From the cell containing the given text, extract its center point as (X, Y) coordinate. 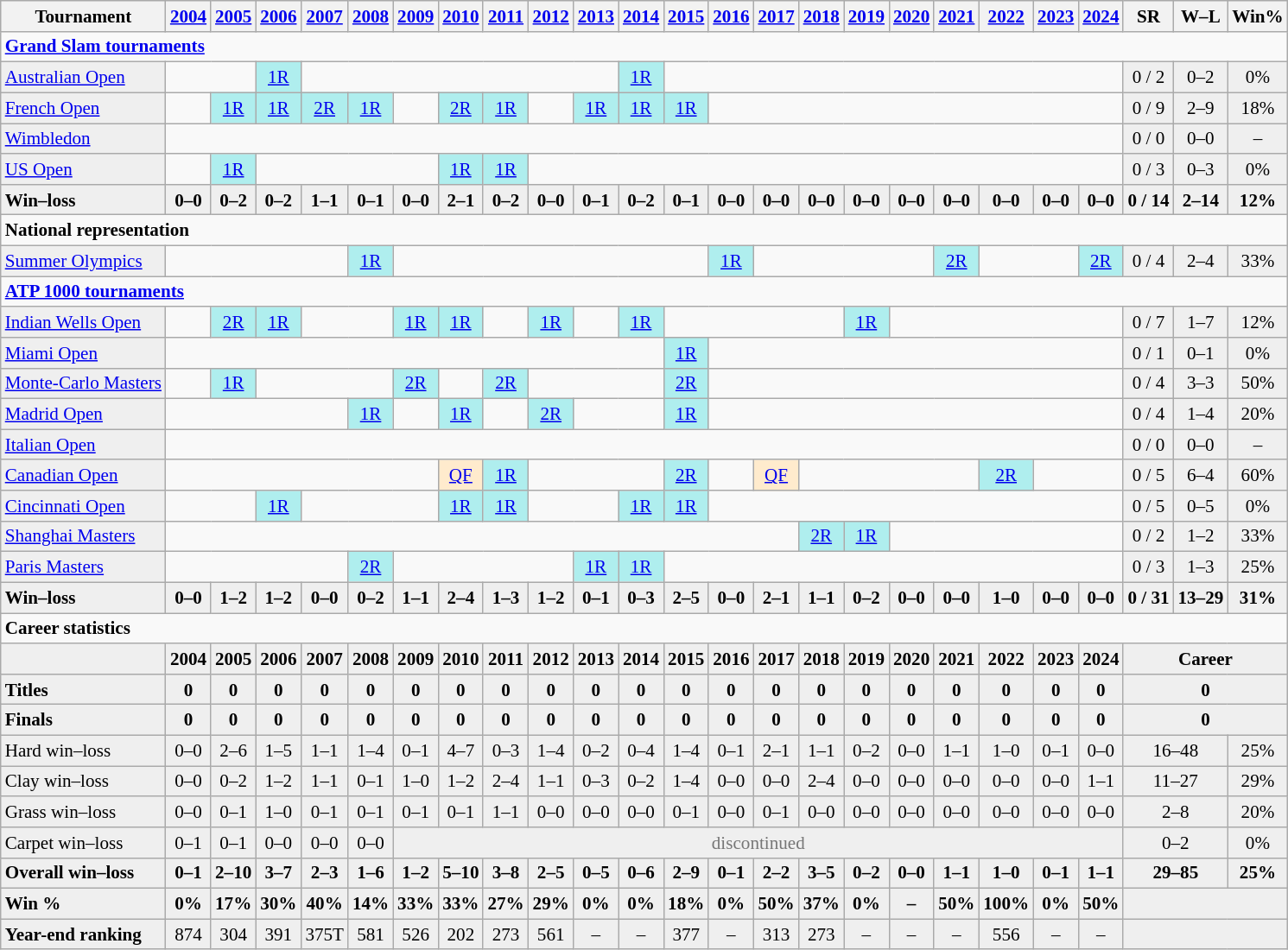
Monte-Carlo Masters (83, 383)
14% (371, 903)
0–6 (641, 872)
Year-end ranking (83, 934)
561 (551, 934)
Overall win–loss (83, 872)
Summer Olympics (83, 261)
377 (686, 934)
1–6 (371, 872)
Clay win–loss (83, 781)
US Open (83, 169)
37% (822, 903)
Grass win–loss (83, 812)
1–7 (1201, 321)
304 (233, 934)
313 (776, 934)
29–85 (1175, 872)
2–6 (233, 750)
100% (1006, 903)
1–5 (278, 750)
Career statistics (644, 629)
16–48 (1175, 750)
Paris Masters (83, 567)
27% (505, 903)
French Open (83, 107)
874 (188, 934)
581 (371, 934)
ATP 1000 tournaments (644, 292)
Canadian Open (83, 475)
3–8 (505, 872)
Australian Open (83, 78)
17% (233, 903)
13–29 (1201, 598)
202 (460, 934)
5–10 (460, 872)
391 (278, 934)
40% (325, 903)
Finals (83, 720)
Tournament (83, 16)
526 (416, 934)
0 / 9 (1148, 107)
0–4 (641, 750)
2–3 (325, 872)
Carpet win–loss (83, 843)
0 / 31 (1148, 598)
Win% (1258, 16)
Madrid Open (83, 415)
60% (1258, 475)
Cincinnati Open (83, 506)
Win % (83, 903)
0 / 14 (1148, 199)
2–2 (776, 872)
2–8 (1175, 812)
Indian Wells Open (83, 321)
Hard win–loss (83, 750)
375T (325, 934)
2–14 (1201, 199)
discontinued (758, 843)
W–L (1201, 16)
Titles (83, 689)
Grand Slam tournaments (644, 47)
3–5 (822, 872)
0 / 7 (1148, 321)
Shanghai Masters (83, 535)
6–4 (1201, 475)
Career (1205, 658)
0 / 1 (1148, 352)
4–7 (460, 750)
31% (1258, 598)
3–7 (278, 872)
Miami Open (83, 352)
30% (278, 903)
2–10 (233, 872)
National representation (644, 230)
Italian Open (83, 444)
556 (1006, 934)
11–27 (1175, 781)
SR (1148, 16)
Wimbledon (83, 138)
3–3 (1201, 383)
